Pinpoint the cell where the given text exists, returning its (X, Y) midpoint coordinate. 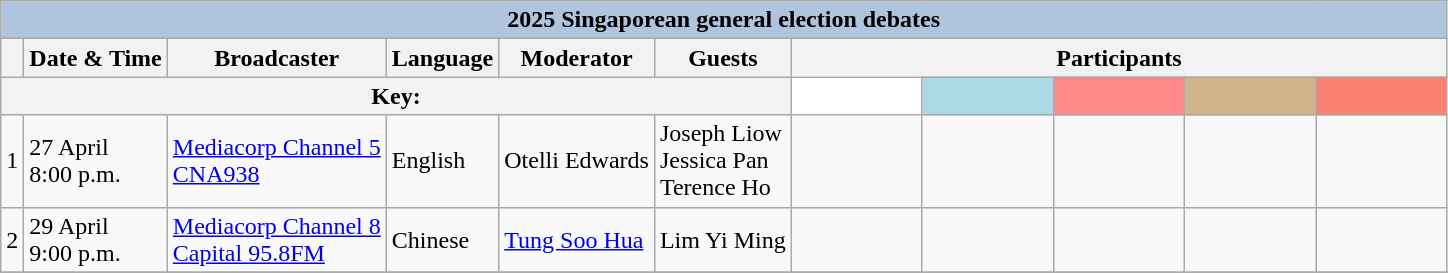
Broadcaster (276, 58)
Tung Soo Hua (577, 240)
Chinese (442, 240)
2 (12, 240)
2025 Singaporean general election debates (724, 20)
English (442, 161)
29 April 9:00 p.m. (96, 240)
27 April 8:00 p.m. (96, 161)
Joseph LiowJessica PanTerence Ho (722, 161)
Date & Time (96, 58)
Moderator (577, 58)
Otelli Edwards (577, 161)
Mediacorp Channel 8Capital 95.8FM (276, 240)
Guests (722, 58)
Key: (396, 96)
1 (12, 161)
Participants (1118, 58)
Language (442, 58)
Mediacorp Channel 5 CNA938 (276, 161)
Lim Yi Ming (722, 240)
